Return the [x, y] coordinate for the center point of the cell that contains the specified text.  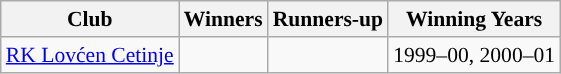
Winning Years [474, 19]
1999–00, 2000–01 [474, 55]
Club [90, 19]
Winners [224, 19]
RK Lovćen Cetinje [90, 55]
Runners-up [328, 19]
